Capture the cell that displays the provided text and extract its [X, Y] central coordinate. 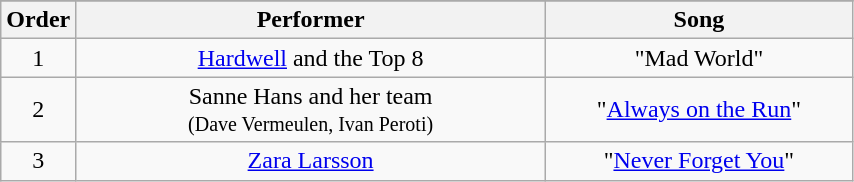
3 [38, 161]
Performer [311, 20]
"Never Forget You" [698, 161]
1 [38, 58]
"Mad World" [698, 58]
Order [38, 20]
Sanne Hans and her team (Dave Vermeulen, Ivan Peroti) [311, 110]
Zara Larsson [311, 161]
Song [698, 20]
Hardwell and the Top 8 [311, 58]
"Always on the Run" [698, 110]
2 [38, 110]
